For the text-containing cell, return its midpoint in [X, Y] coordinate format. 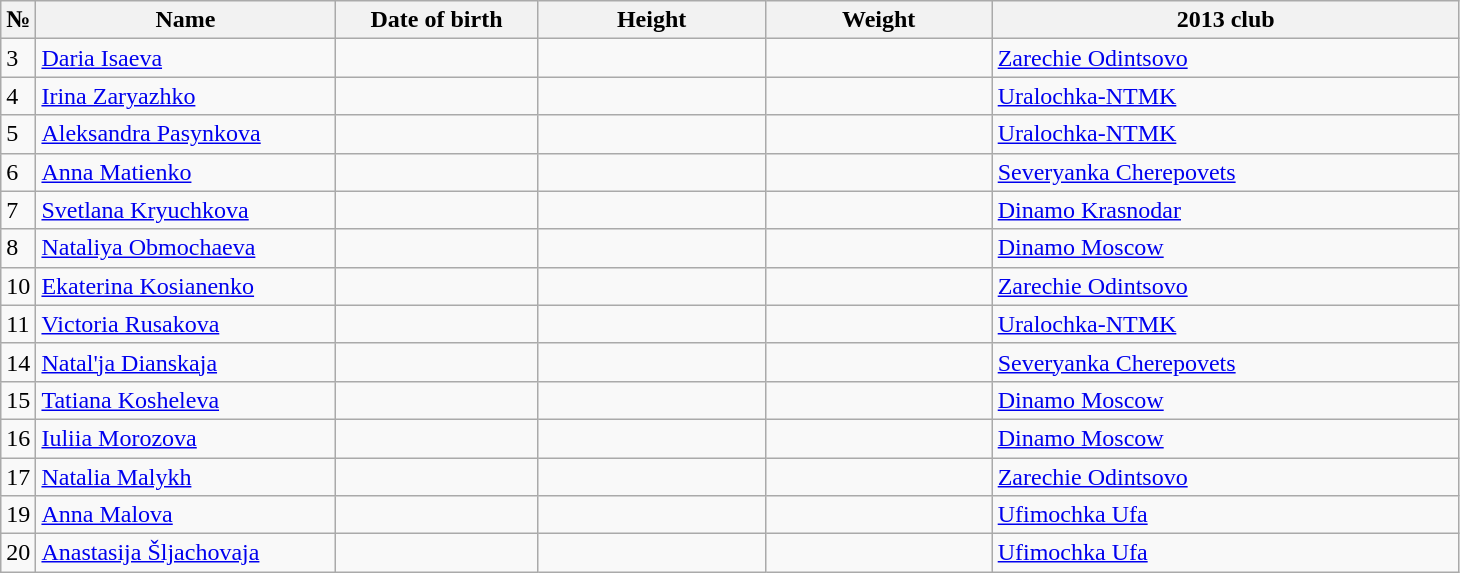
15 [18, 400]
Nataliya Obmochaeva [186, 248]
Svetlana Kryuchkova [186, 210]
8 [18, 248]
20 [18, 553]
11 [18, 324]
Victoria Rusakova [186, 324]
Dinamo Krasnodar [1226, 210]
Natal'ja Dianskaja [186, 362]
Anna Malova [186, 515]
Ekaterina Kosianenko [186, 286]
Aleksandra Pasynkova [186, 134]
Iuliia Morozova [186, 438]
2013 club [1226, 20]
Anastasija Šljachovaja [186, 553]
Daria Isaeva [186, 58]
16 [18, 438]
Name [186, 20]
№ [18, 20]
Natalia Malykh [186, 477]
3 [18, 58]
19 [18, 515]
Tatiana Kosheleva [186, 400]
4 [18, 96]
14 [18, 362]
5 [18, 134]
10 [18, 286]
Irina Zaryazhko [186, 96]
17 [18, 477]
6 [18, 172]
Height [652, 20]
7 [18, 210]
Anna Matienko [186, 172]
Date of birth [436, 20]
Weight [878, 20]
